Identify which cell holds the provided text, then report its (x, y) central coordinate. 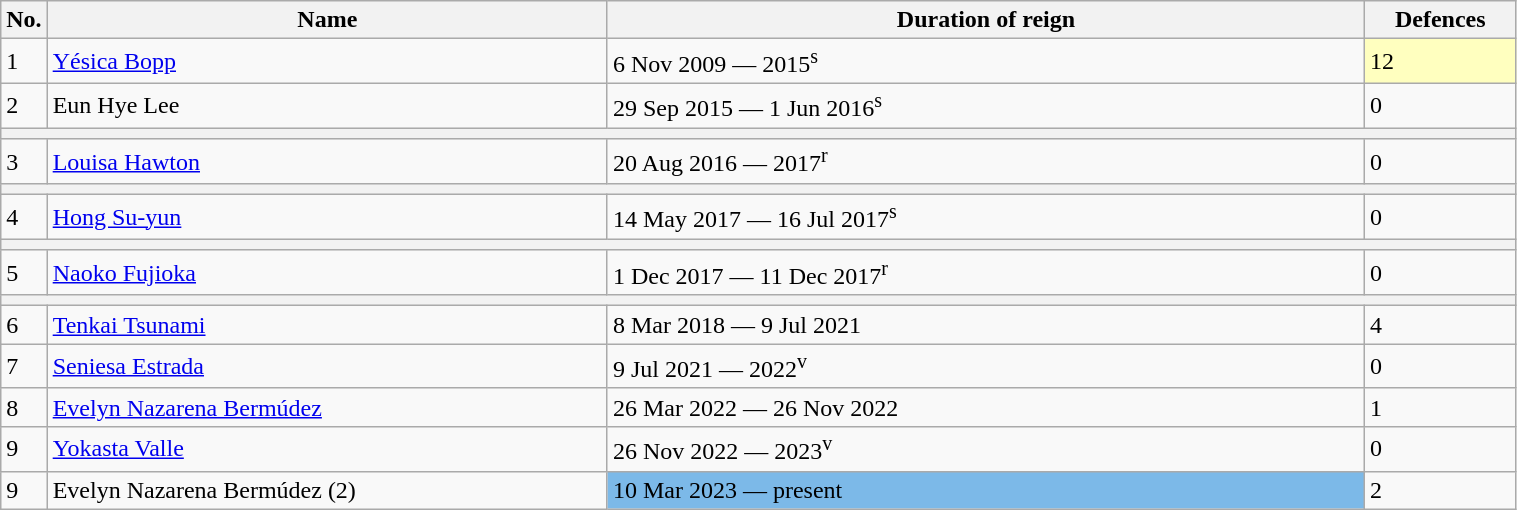
Yokasta Valle (327, 450)
10 Mar 2023 — present (986, 490)
Naoko Fujioka (327, 272)
8 Mar 2018 — 9 Jul 2021 (986, 325)
1 Dec 2017 — 11 Dec 2017r (986, 272)
29 Sep 2015 — 1 Jun 2016s (986, 106)
6 (24, 325)
Louisa Hawton (327, 162)
6 Nov 2009 — 2015s (986, 62)
Hong Su-yun (327, 218)
9 Jul 2021 — 2022v (986, 366)
Evelyn Nazarena Bermúdez (2) (327, 490)
12 (1441, 62)
26 Nov 2022 — 2023v (986, 450)
3 (24, 162)
8 (24, 407)
Evelyn Nazarena Bermúdez (327, 407)
14 May 2017 — 16 Jul 2017s (986, 218)
Defences (1441, 20)
Seniesa Estrada (327, 366)
Tenkai Tsunami (327, 325)
7 (24, 366)
Yésica Bopp (327, 62)
Name (327, 20)
No. (24, 20)
Duration of reign (986, 20)
20 Aug 2016 — 2017r (986, 162)
26 Mar 2022 — 26 Nov 2022 (986, 407)
Eun Hye Lee (327, 106)
5 (24, 272)
